Extract the (x, y) coordinate from the center of the cell holding the provided text.  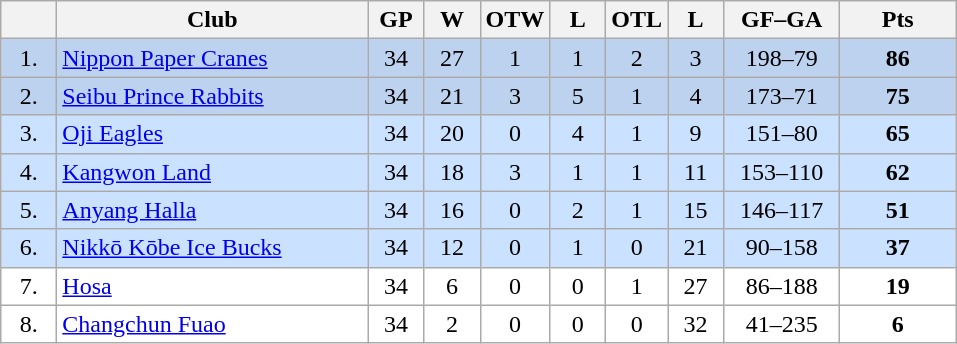
5. (29, 210)
3. (29, 134)
37 (898, 248)
GF–GA (782, 20)
Changchun Fuao (212, 324)
86 (898, 58)
8. (29, 324)
11 (696, 172)
GP (396, 20)
Pts (898, 20)
OTW (515, 20)
OTL (637, 20)
20 (452, 134)
65 (898, 134)
Club (212, 20)
41–235 (782, 324)
Seibu Prince Rabbits (212, 96)
1. (29, 58)
Nippon Paper Cranes (212, 58)
W (452, 20)
198–79 (782, 58)
146–117 (782, 210)
Nikkō Kōbe Ice Bucks (212, 248)
2. (29, 96)
7. (29, 286)
12 (452, 248)
75 (898, 96)
173–71 (782, 96)
Anyang Halla (212, 210)
18 (452, 172)
16 (452, 210)
Kangwon Land (212, 172)
90–158 (782, 248)
86–188 (782, 286)
Hosa (212, 286)
32 (696, 324)
Oji Eagles (212, 134)
51 (898, 210)
9 (696, 134)
62 (898, 172)
4. (29, 172)
153–110 (782, 172)
5 (578, 96)
19 (898, 286)
151–80 (782, 134)
15 (696, 210)
6. (29, 248)
